Return [x, y] of the center of cell containing provided text 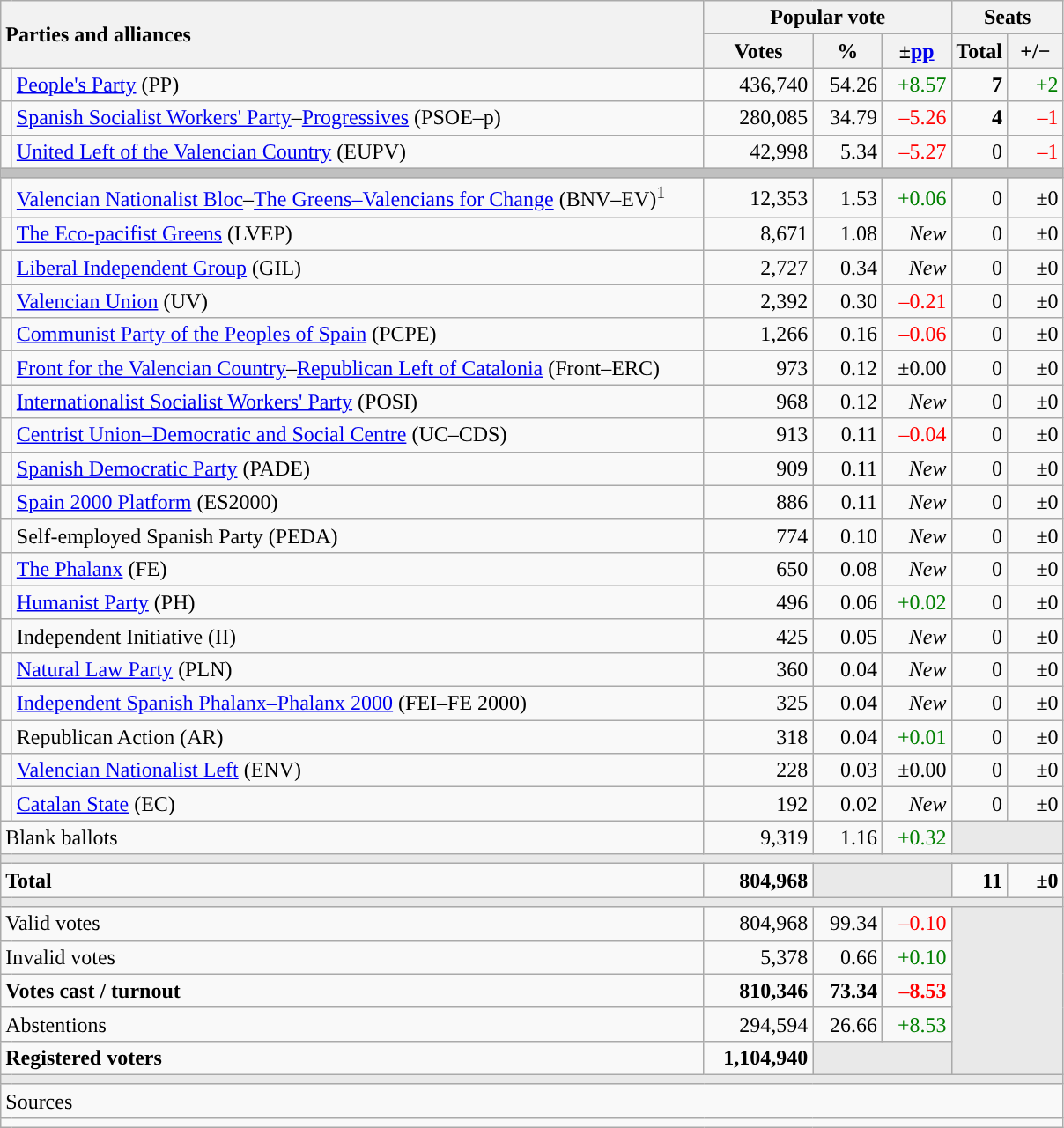
54.26 [847, 85]
42,998 [758, 151]
Catalan State (EC) [358, 804]
Valencian Nationalist Left (ENV) [358, 770]
7 [979, 85]
99.34 [847, 924]
+0.32 [916, 837]
–0.06 [916, 335]
% [847, 51]
Registered voters [352, 1058]
Popular vote [828, 18]
+2 [1036, 85]
Votes cast / turnout [352, 991]
0.08 [847, 569]
913 [758, 435]
1.08 [847, 234]
886 [758, 502]
+8.57 [916, 85]
192 [758, 804]
0.30 [847, 301]
Spain 2000 Platform (ES2000) [358, 502]
650 [758, 569]
–0.04 [916, 435]
Sources [532, 1101]
73.34 [847, 991]
5,378 [758, 957]
Spanish Socialist Workers' Party–Progressives (PSOE–p) [358, 118]
–0.21 [916, 301]
496 [758, 602]
Communist Party of the Peoples of Spain (PCPE) [358, 335]
Valencian Nationalist Bloc–The Greens–Valencians for Change (BNV–EV)1 [358, 197]
–5.27 [916, 151]
1.53 [847, 197]
Valencian Union (UV) [358, 301]
The Eco-pacifist Greens (LVEP) [358, 234]
Abstentions [352, 1024]
318 [758, 737]
9,319 [758, 837]
12,353 [758, 197]
Valid votes [352, 924]
United Left of the Valencian Country (EUPV) [358, 151]
Self-employed Spanish Party (PEDA) [358, 535]
–0.10 [916, 924]
Seats [1008, 18]
294,594 [758, 1024]
8,671 [758, 234]
Parties and alliances [352, 34]
0.02 [847, 804]
0.16 [847, 335]
Liberal Independent Group (GIL) [358, 268]
+0.10 [916, 957]
0.66 [847, 957]
0.05 [847, 636]
2,727 [758, 268]
774 [758, 535]
+0.01 [916, 737]
–5.26 [916, 118]
968 [758, 402]
973 [758, 368]
Republican Action (AR) [358, 737]
People's Party (PP) [358, 85]
1.16 [847, 837]
+/− [1036, 51]
0.03 [847, 770]
0.06 [847, 602]
0.10 [847, 535]
34.79 [847, 118]
Centrist Union–Democratic and Social Centre (UC–CDS) [358, 435]
+0.02 [916, 602]
Internationalist Socialist Workers' Party (POSI) [358, 402]
909 [758, 468]
26.66 [847, 1024]
Independent Spanish Phalanx–Phalanx 2000 (FEI–FE 2000) [358, 704]
Blank ballots [352, 837]
1,266 [758, 335]
325 [758, 704]
The Phalanx (FE) [358, 569]
810,346 [758, 991]
1,104,940 [758, 1058]
Front for the Valencian Country–Republican Left of Catalonia (Front–ERC) [358, 368]
Humanist Party (PH) [358, 602]
11 [979, 881]
+0.06 [916, 197]
+8.53 [916, 1024]
425 [758, 636]
436,740 [758, 85]
Spanish Democratic Party (PADE) [358, 468]
280,085 [758, 118]
5.34 [847, 151]
Natural Law Party (PLN) [358, 669]
Invalid votes [352, 957]
Independent Initiative (II) [358, 636]
Votes [758, 51]
2,392 [758, 301]
0.34 [847, 268]
4 [979, 118]
–8.53 [916, 991]
360 [758, 669]
±pp [916, 51]
228 [758, 770]
